For the text-containing cell, return its midpoint in (X, Y) coordinate format. 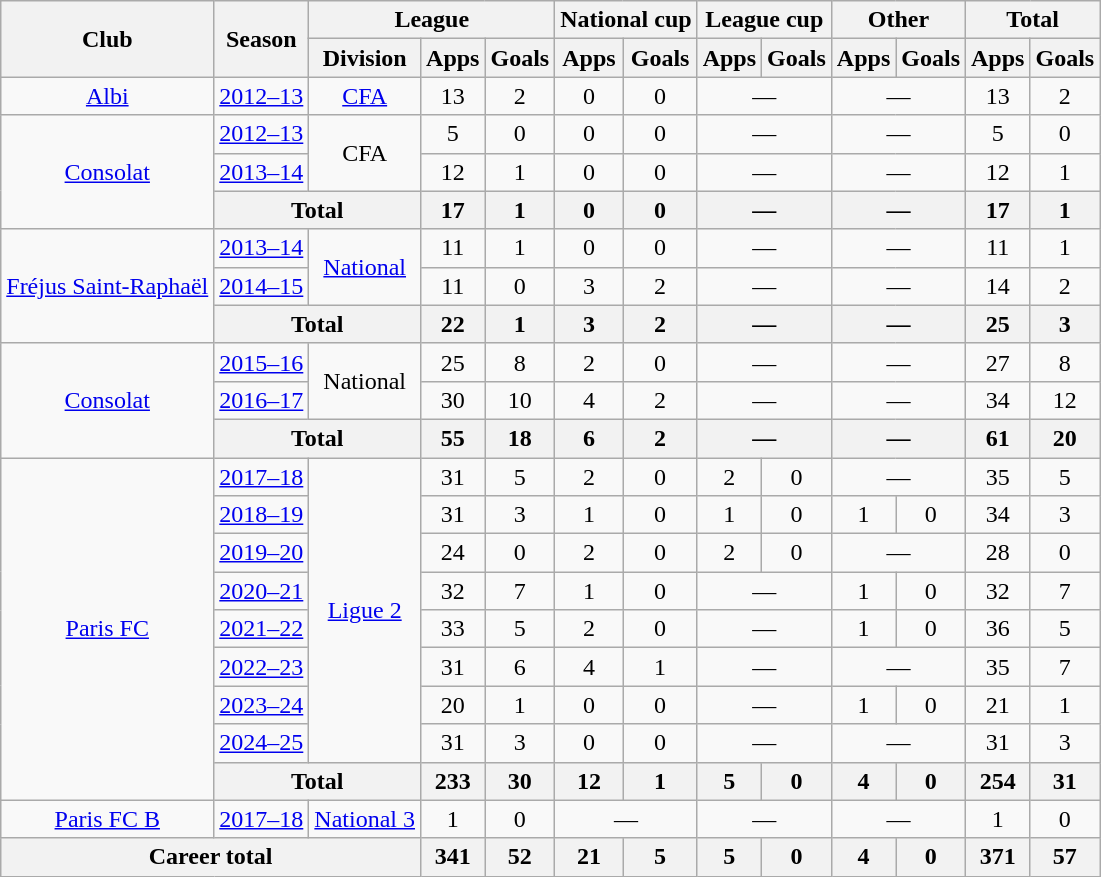
254 (998, 781)
371 (998, 857)
2019–20 (262, 553)
57 (1065, 857)
Paris FC B (108, 819)
2021–22 (262, 629)
Club (108, 39)
Other (898, 20)
2016–17 (262, 400)
League (432, 20)
27 (998, 362)
League cup (764, 20)
55 (453, 438)
Career total (211, 857)
Albi (108, 96)
National cup (626, 20)
14 (998, 286)
22 (453, 324)
National 3 (365, 819)
18 (520, 438)
Fréjus Saint-Raphaël (108, 286)
2024–25 (262, 743)
2022–23 (262, 667)
233 (453, 781)
33 (453, 629)
341 (453, 857)
10 (520, 400)
61 (998, 438)
28 (998, 553)
Ligue 2 (365, 610)
Paris FC (108, 630)
2023–24 (262, 705)
2015–16 (262, 362)
2020–21 (262, 591)
2014–15 (262, 286)
Division (365, 58)
36 (998, 629)
2018–19 (262, 515)
24 (453, 553)
Season (262, 39)
52 (520, 857)
